Identify which cell holds the provided text, then report its (x, y) central coordinate. 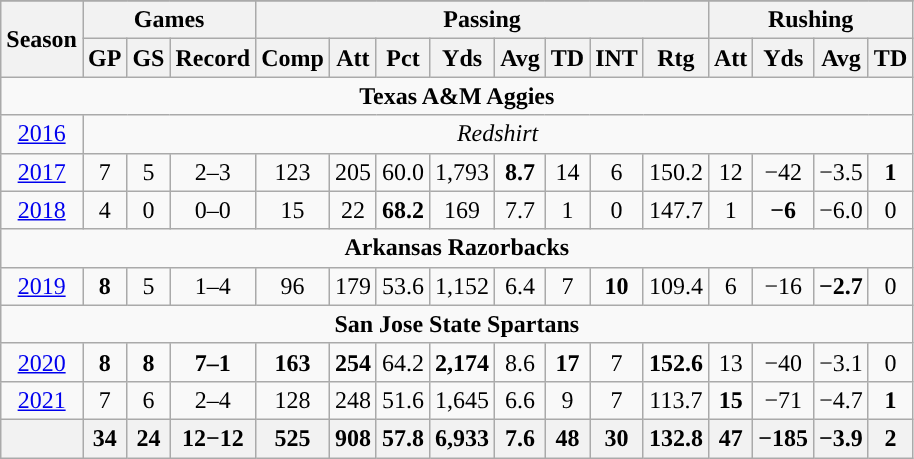
152.6 (676, 362)
68.2 (402, 210)
1,152 (462, 286)
1,645 (462, 400)
8.7 (520, 172)
0–0 (213, 210)
150.2 (676, 172)
Passing (482, 20)
2,174 (462, 362)
12 (730, 172)
30 (617, 438)
Pct (402, 58)
−185 (784, 438)
248 (352, 400)
57.8 (402, 438)
−40 (784, 362)
2 (890, 438)
4 (104, 210)
1–4 (213, 286)
1,793 (462, 172)
132.8 (676, 438)
Redshirt (497, 134)
48 (567, 438)
2017 (42, 172)
−4.7 (842, 400)
−42 (784, 172)
Rushing (810, 20)
169 (462, 210)
6,933 (462, 438)
254 (352, 362)
128 (293, 400)
51.6 (402, 400)
12−12 (213, 438)
10 (617, 286)
147.7 (676, 210)
179 (352, 286)
205 (352, 172)
−6.0 (842, 210)
Rtg (676, 58)
64.2 (402, 362)
INT (617, 58)
Games (168, 20)
47 (730, 438)
2016 (42, 134)
9 (567, 400)
−3.9 (842, 438)
−3.5 (842, 172)
−2.7 (842, 286)
6.4 (520, 286)
113.7 (676, 400)
109.4 (676, 286)
Season (42, 39)
Arkansas Razorbacks (457, 248)
GS (148, 58)
2020 (42, 362)
7.7 (520, 210)
Comp (293, 58)
2–4 (213, 400)
2019 (42, 286)
−6 (784, 210)
22 (352, 210)
2021 (42, 400)
7.6 (520, 438)
13 (730, 362)
123 (293, 172)
525 (293, 438)
−16 (784, 286)
17 (567, 362)
163 (293, 362)
53.6 (402, 286)
60.0 (402, 172)
8.6 (520, 362)
GP (104, 58)
2–3 (213, 172)
96 (293, 286)
San Jose State Spartans (457, 324)
−3.1 (842, 362)
7–1 (213, 362)
Record (213, 58)
14 (567, 172)
6.6 (520, 400)
Texas A&M Aggies (457, 96)
908 (352, 438)
−71 (784, 400)
24 (148, 438)
34 (104, 438)
2018 (42, 210)
